Extract the [X, Y] coordinate from the center of the cell holding the provided text.  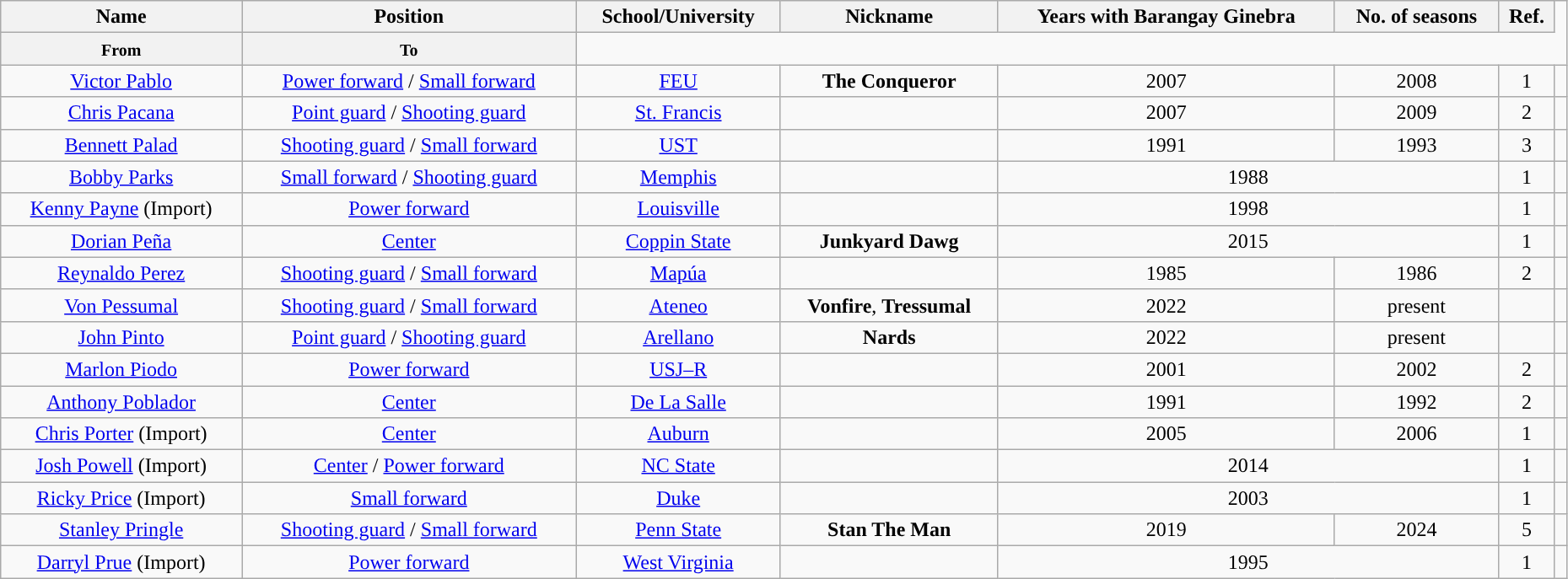
Reynaldo Perez [121, 273]
De La Salle [678, 402]
Ricky Price (Import) [121, 498]
2019 [1166, 530]
School/University [678, 17]
FEU [678, 81]
West Virginia [678, 562]
1986 [1416, 273]
2005 [1166, 434]
1993 [1416, 145]
Kenny Payne (Import) [121, 209]
Arellano [678, 337]
UST [678, 145]
Stan The Man [889, 530]
2015 [1248, 241]
No. of seasons [1416, 17]
1995 [1248, 562]
2001 [1166, 369]
Coppin State [678, 241]
Auburn [678, 434]
Marlon Piodo [121, 369]
USJ–R [678, 369]
Stanley Pringle [121, 530]
Penn State [678, 530]
1988 [1248, 177]
2003 [1248, 498]
Vonfire, Tressumal [889, 305]
Nards [889, 337]
Ref. [1527, 17]
Bobby Parks [121, 177]
Chris Porter (Import) [121, 434]
The Conqueror [889, 81]
Ateneo [678, 305]
1998 [1248, 209]
Small forward [408, 498]
5 [1527, 530]
Position [408, 17]
2008 [1416, 81]
Mapúa [678, 273]
Dorian Peña [121, 241]
2014 [1248, 466]
Von Pessumal [121, 305]
Small forward / Shooting guard [408, 177]
Years with Barangay Ginebra [1166, 17]
To [408, 49]
3 [1527, 145]
Center / Power forward [408, 466]
St. Francis [678, 113]
Darryl Prue (Import) [121, 562]
Anthony Poblador [121, 402]
1992 [1416, 402]
Junkyard Dawg [889, 241]
Josh Powell (Import) [121, 466]
Power forward / Small forward [408, 81]
Memphis [678, 177]
NC State [678, 466]
Victor Pablo [121, 81]
Chris Pacana [121, 113]
2009 [1416, 113]
John Pinto [121, 337]
From [121, 49]
Nickname [889, 17]
Louisville [678, 209]
Name [121, 17]
Duke [678, 498]
1985 [1166, 273]
2006 [1416, 434]
Bennett Palad [121, 145]
2002 [1416, 369]
2024 [1416, 530]
